Extract the [x, y] coordinate from the center of the cell holding the provided text.  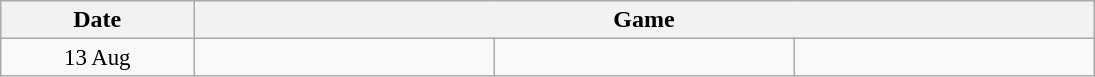
Date [98, 20]
Game [644, 20]
13 Aug [98, 58]
